Capture the cell that displays the provided text and extract its (x, y) central coordinate. 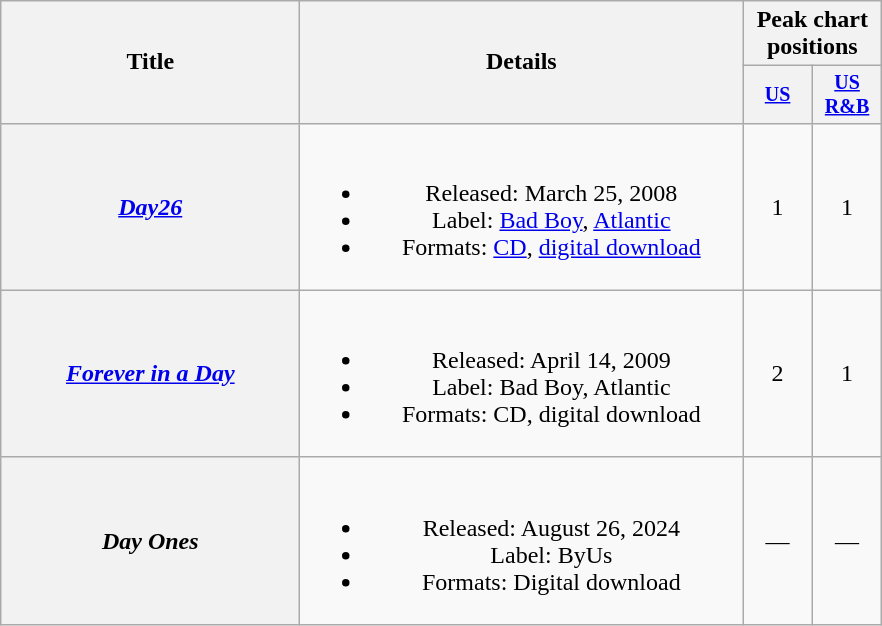
Released: March 25, 2008Label: Bad Boy, AtlanticFormats: CD, digital download (522, 206)
Released: April 14, 2009Label: Bad Boy, AtlanticFormats: CD, digital download (522, 374)
Details (522, 62)
Peak chartpositions (812, 34)
Released: August 26, 2024Label: ByUsFormats: Digital download (522, 540)
2 (778, 374)
Day Ones (150, 540)
US (778, 94)
Day26 (150, 206)
Title (150, 62)
Forever in a Day (150, 374)
USR&B (846, 94)
